Detect which cell encompasses the target text, then output its [x, y] center coordinate. 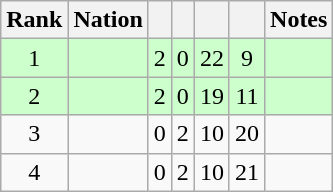
Rank [34, 20]
9 [246, 58]
4 [34, 172]
3 [34, 134]
19 [212, 96]
22 [212, 58]
21 [246, 172]
20 [246, 134]
Notes [299, 20]
Nation [108, 20]
11 [246, 96]
1 [34, 58]
